Output the (X, Y) coordinate of the center of the cell containing the given text.  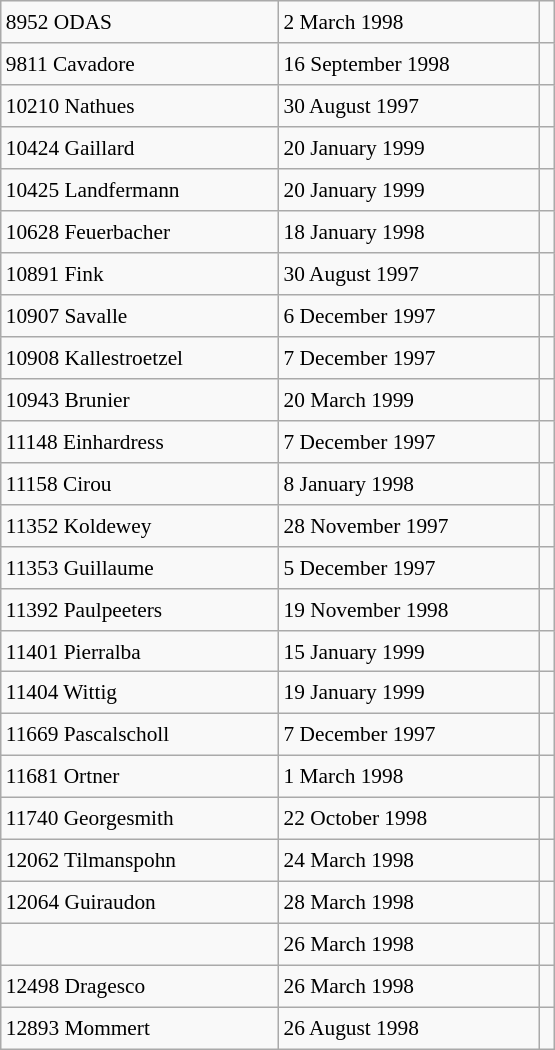
28 November 1997 (410, 525)
9811 Cavadore (140, 64)
22 October 1998 (410, 819)
26 August 1998 (410, 1028)
15 January 1999 (410, 651)
19 January 1999 (410, 693)
11681 Ortner (140, 777)
28 March 1998 (410, 903)
11352 Koldewey (140, 525)
10424 Gaillard (140, 148)
11669 Pascalscholl (140, 735)
8 January 1998 (410, 483)
10210 Nathues (140, 106)
11392 Paulpeeters (140, 609)
11401 Pierralba (140, 651)
19 November 1998 (410, 609)
5 December 1997 (410, 567)
24 March 1998 (410, 861)
18 January 1998 (410, 232)
12064 Guiraudon (140, 903)
10907 Savalle (140, 316)
11740 Georgesmith (140, 819)
10891 Fink (140, 274)
10908 Kallestroetzel (140, 358)
11148 Einhardress (140, 441)
1 March 1998 (410, 777)
20 March 1999 (410, 399)
10628 Feuerbacher (140, 232)
11353 Guillaume (140, 567)
10425 Landfermann (140, 190)
12498 Dragesco (140, 986)
8952 ODAS (140, 22)
12062 Tilmanspohn (140, 861)
12893 Mommert (140, 1028)
2 March 1998 (410, 22)
10943 Brunier (140, 399)
16 September 1998 (410, 64)
11158 Cirou (140, 483)
6 December 1997 (410, 316)
11404 Wittig (140, 693)
